Find where the given text appears and provide that cell's center as [X, Y] coordinate. 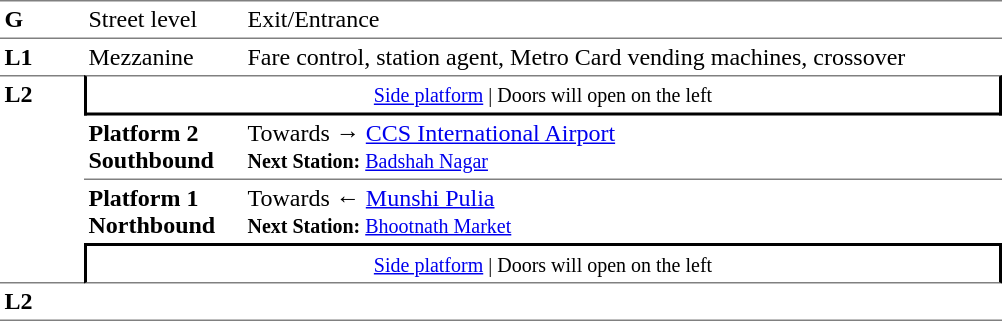
Platform 2Southbound [164, 148]
Fare control, station agent, Metro Card vending machines, crossover [622, 57]
Platform 1Northbound [164, 212]
Exit/Entrance [622, 20]
Street level [164, 20]
L2 [42, 179]
Mezzanine [164, 57]
L1 [42, 57]
Towards ← Munshi PuliaNext Station: Bhootnath Market [622, 212]
Towards → CCS International AirportNext Station: Badshah Nagar [622, 148]
G [42, 20]
